Detect which cell encompasses the target text, then output its (X, Y) center coordinate. 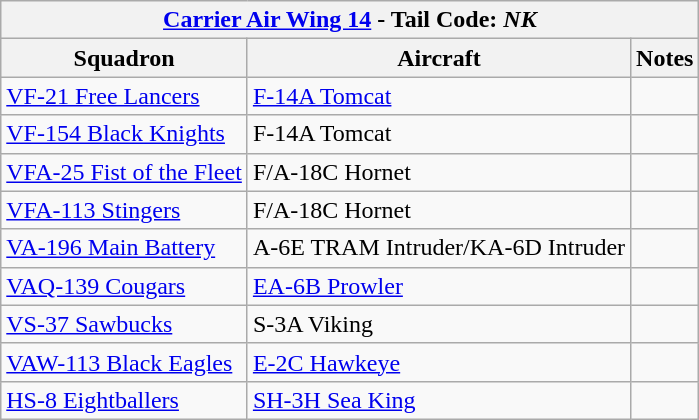
VAW-113 Black Eagles (124, 362)
Aircraft (438, 58)
VS-37 Sawbucks (124, 324)
Notes (665, 58)
VAQ-139 Cougars (124, 286)
VF-154 Black Knights (124, 134)
VFA-113 Stingers (124, 210)
VF-21 Free Lancers (124, 96)
Squadron (124, 58)
E-2C Hawkeye (438, 362)
EA-6B Prowler (438, 286)
VA-196 Main Battery (124, 248)
VFA-25 Fist of the Fleet (124, 172)
S-3A Viking (438, 324)
A-6E TRAM Intruder/KA-6D Intruder (438, 248)
SH-3H Sea King (438, 400)
Carrier Air Wing 14 - Tail Code: NK (350, 20)
HS-8 Eightballers (124, 400)
